Find where the given text appears and provide that cell's center as [x, y] coordinate. 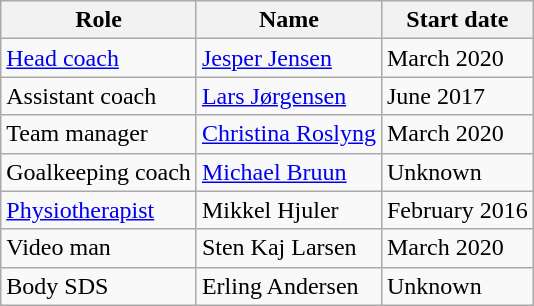
Assistant coach [99, 96]
Erling Andersen [288, 286]
Start date [457, 20]
Sten Kaj Larsen [288, 248]
Name [288, 20]
Mikkel Hjuler [288, 210]
June 2017 [457, 96]
Lars Jørgensen [288, 96]
Michael Bruun [288, 172]
February 2016 [457, 210]
Body SDS [99, 286]
Christina Roslyng [288, 134]
Role [99, 20]
Goalkeeping coach [99, 172]
Team manager [99, 134]
Video man [99, 248]
Physiotherapist [99, 210]
Jesper Jensen [288, 58]
Head coach [99, 58]
